For the text-containing cell, return its midpoint in [X, Y] coordinate format. 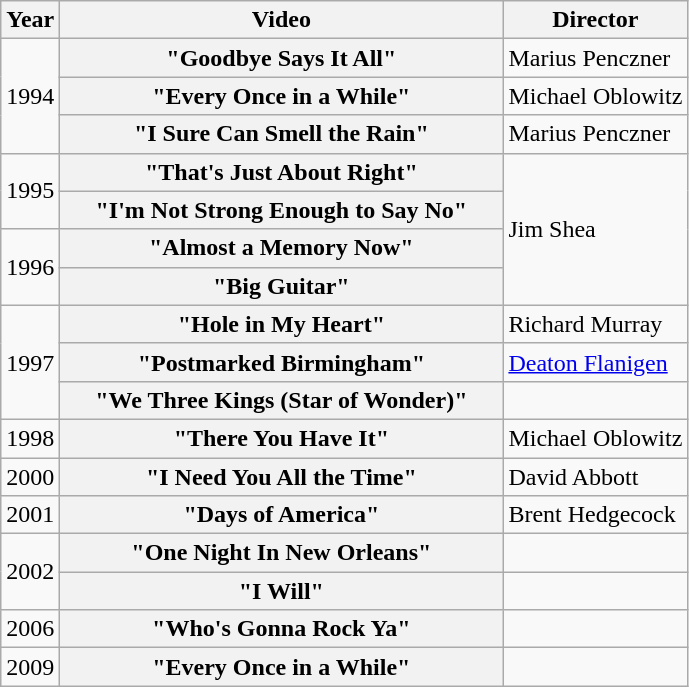
"I'm Not Strong Enough to Say No" [282, 210]
1997 [30, 362]
1998 [30, 438]
2000 [30, 477]
"We Three Kings (Star of Wonder)" [282, 400]
Video [282, 20]
"Who's Gonna Rock Ya" [282, 629]
2006 [30, 629]
"Postmarked Birmingham" [282, 362]
"I Will" [282, 591]
"Goodbye Says It All" [282, 58]
"I Sure Can Smell the Rain" [282, 134]
"There You Have It" [282, 438]
Director [596, 20]
1994 [30, 96]
2009 [30, 667]
"Days of America" [282, 515]
"That's Just About Right" [282, 172]
1996 [30, 267]
Deaton Flanigen [596, 362]
"One Night In New Orleans" [282, 553]
2002 [30, 572]
2001 [30, 515]
Brent Hedgecock [596, 515]
Richard Murray [596, 324]
"Big Guitar" [282, 286]
"Almost a Memory Now" [282, 248]
Jim Shea [596, 229]
Year [30, 20]
David Abbott [596, 477]
"I Need You All the Time" [282, 477]
1995 [30, 191]
"Hole in My Heart" [282, 324]
